Provide the (x, y) coordinate of the cell's center where the given text is located.  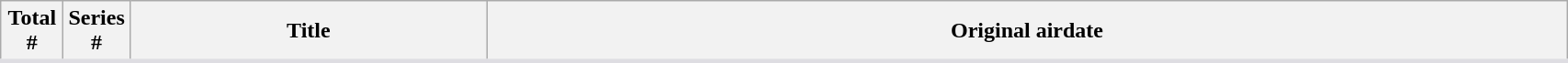
Series# (96, 31)
Original airdate (1027, 31)
Title (309, 31)
Total# (32, 31)
